Determine the (X, Y) coordinate at the center of the cell enclosing the given text.  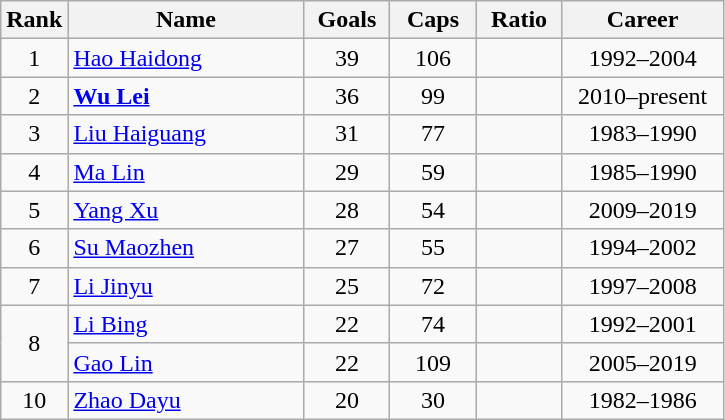
109 (433, 362)
Caps (433, 20)
2 (34, 96)
1994–2002 (642, 248)
99 (433, 96)
25 (347, 286)
106 (433, 58)
29 (347, 172)
1992–2001 (642, 324)
Rank (34, 20)
Career (642, 20)
1985–1990 (642, 172)
Su Maozhen (186, 248)
Ma Lin (186, 172)
36 (347, 96)
54 (433, 210)
Ratio (519, 20)
Hao Haidong (186, 58)
27 (347, 248)
77 (433, 134)
Zhao Dayu (186, 400)
72 (433, 286)
Li Jinyu (186, 286)
1983–1990 (642, 134)
55 (433, 248)
28 (347, 210)
Gao Lin (186, 362)
Name (186, 20)
1997–2008 (642, 286)
74 (433, 324)
20 (347, 400)
39 (347, 58)
1982–1986 (642, 400)
4 (34, 172)
59 (433, 172)
Yang Xu (186, 210)
2009–2019 (642, 210)
1 (34, 58)
30 (433, 400)
2010–present (642, 96)
Goals (347, 20)
Li Bing (186, 324)
1992–2004 (642, 58)
31 (347, 134)
10 (34, 400)
7 (34, 286)
8 (34, 343)
3 (34, 134)
5 (34, 210)
Wu Lei (186, 96)
2005–2019 (642, 362)
6 (34, 248)
Liu Haiguang (186, 134)
